Capture the cell that displays the provided text and extract its (X, Y) central coordinate. 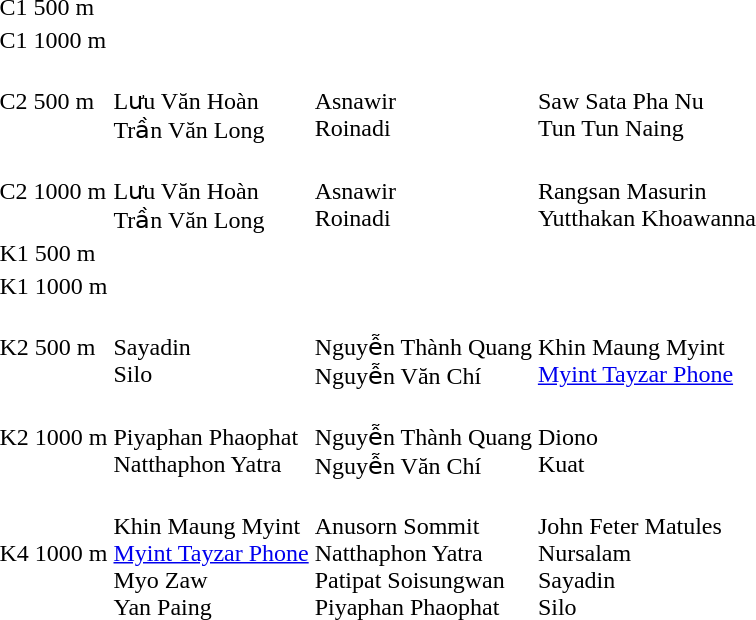
SayadinSilo (211, 348)
Piyaphan PhaophatNatthaphon Yatra (211, 438)
